Search for the cell housing the specified text and yield its (X, Y) center coordinate. 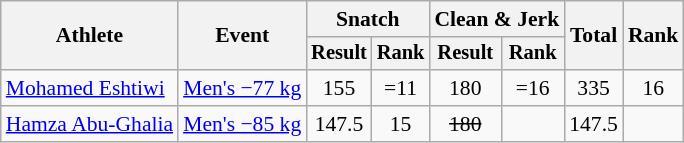
Snatch (368, 19)
15 (401, 124)
Total (594, 36)
Athlete (90, 36)
Event (242, 36)
Hamza Abu-Ghalia (90, 124)
335 (594, 88)
155 (339, 88)
Clean & Jerk (496, 19)
=16 (532, 88)
=11 (401, 88)
16 (654, 88)
Men's −85 kg (242, 124)
Mohamed Eshtiwi (90, 88)
Men's −77 kg (242, 88)
